Pinpoint the cell where the given text exists, returning its [X, Y] midpoint coordinate. 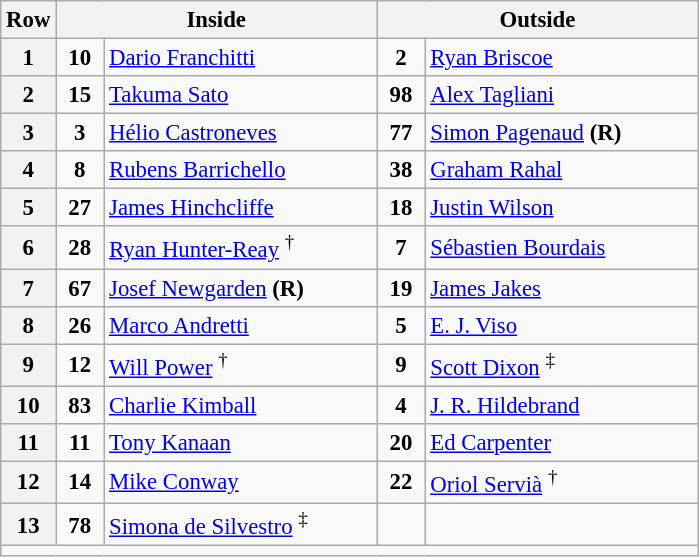
Justin Wilson [562, 208]
Dario Franchitti [240, 58]
20 [401, 443]
Oriol Servià † [562, 482]
Tony Kanaan [240, 443]
Simona de Silvestro ‡ [240, 524]
15 [80, 95]
Outside [538, 20]
James Jakes [562, 288]
Ed Carpenter [562, 443]
Simon Pagenaud (R) [562, 133]
19 [401, 288]
1 [28, 58]
Josef Newgarden (R) [240, 288]
14 [80, 482]
18 [401, 208]
13 [28, 524]
83 [80, 405]
Sébastien Bourdais [562, 247]
26 [80, 325]
Ryan Briscoe [562, 58]
67 [80, 288]
Will Power † [240, 365]
28 [80, 247]
Hélio Castroneves [240, 133]
98 [401, 95]
Rubens Barrichello [240, 170]
Marco Andretti [240, 325]
Charlie Kimball [240, 405]
Row [28, 20]
38 [401, 170]
78 [80, 524]
James Hinchcliffe [240, 208]
J. R. Hildebrand [562, 405]
E. J. Viso [562, 325]
6 [28, 247]
22 [401, 482]
Alex Tagliani [562, 95]
Takuma Sato [240, 95]
27 [80, 208]
Graham Rahal [562, 170]
77 [401, 133]
Mike Conway [240, 482]
Inside [216, 20]
Scott Dixon ‡ [562, 365]
Ryan Hunter-Reay † [240, 247]
